Detect which cell encompasses the target text, then output its (X, Y) center coordinate. 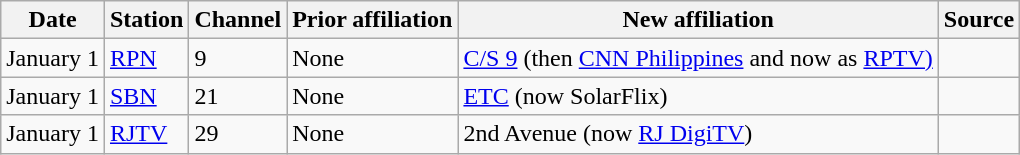
Channel (238, 20)
ETC (now SolarFlix) (698, 96)
New affiliation (698, 20)
9 (238, 58)
Source (978, 20)
Date (53, 20)
RPN (146, 58)
Prior affiliation (372, 20)
SBN (146, 96)
C/S 9 (then CNN Philippines and now as RPTV) (698, 58)
2nd Avenue (now RJ DigiTV) (698, 134)
21 (238, 96)
RJTV (146, 134)
29 (238, 134)
Station (146, 20)
